Find where the given text appears and provide that cell's center as (X, Y) coordinate. 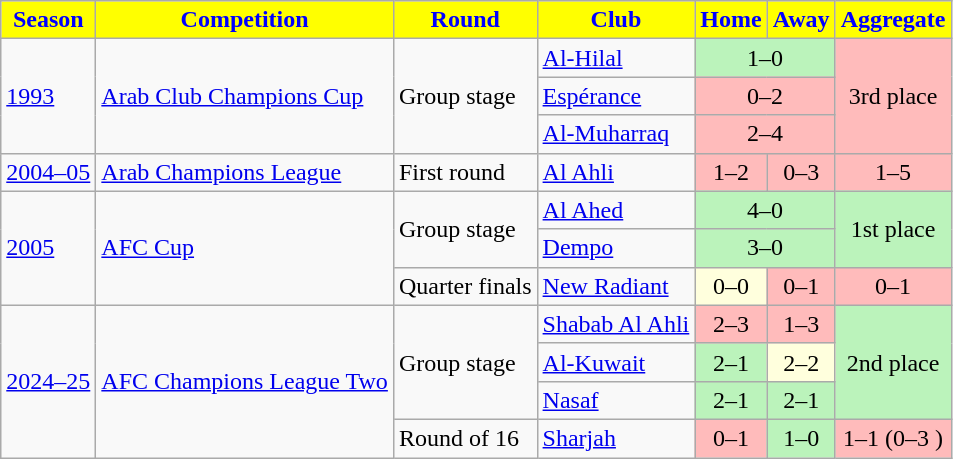
4–0 (765, 210)
3rd place (893, 96)
1993 (48, 96)
New Radiant (616, 286)
1–3 (801, 324)
Al-Hilal (616, 58)
Al-Kuwait (616, 362)
1–5 (893, 172)
AFC Champions League Two (245, 381)
2004–05 (48, 172)
0–2 (765, 96)
Round of 16 (465, 438)
1st place (893, 229)
0–3 (801, 172)
Home (731, 20)
Sharjah (616, 438)
Arab Champions League (245, 172)
1–1 (0–3 ) (893, 438)
2nd place (893, 362)
Quarter finals (465, 286)
AFC Cup (245, 248)
Arab Club Champions Cup (245, 96)
Al-Muharraq (616, 134)
Away (801, 20)
Aggregate (893, 20)
Round (465, 20)
Al Ahli (616, 172)
Shabab Al Ahli (616, 324)
Espérance (616, 96)
2005 (48, 248)
2–3 (731, 324)
2–4 (765, 134)
First round (465, 172)
Season (48, 20)
2024–25 (48, 381)
2–2 (801, 362)
1–2 (731, 172)
Competition (245, 20)
Dempo (616, 248)
Al Ahed (616, 210)
3–0 (765, 248)
0–0 (731, 286)
Nasaf (616, 400)
Club (616, 20)
